Scan for the cell matching the given text and deliver its [x, y] coordinate at center. 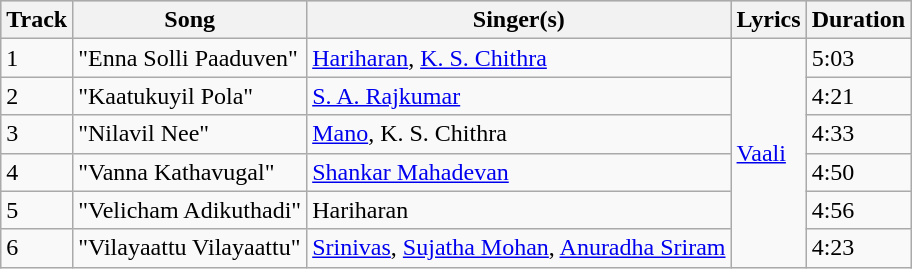
5:03 [858, 58]
"Kaatukuyil Pola" [190, 96]
Hariharan [519, 210]
4:33 [858, 134]
"Vanna Kathavugal" [190, 172]
Hariharan, K. S. Chithra [519, 58]
"Nilavil Nee" [190, 134]
Song [190, 20]
Vaali [768, 153]
Duration [858, 20]
"Velicham Adikuthadi" [190, 210]
"Enna Solli Paaduven" [190, 58]
6 [37, 248]
Srinivas, Sujatha Mohan, Anuradha Sriram [519, 248]
Track [37, 20]
4:21 [858, 96]
Lyrics [768, 20]
"Vilayaattu Vilayaattu" [190, 248]
4 [37, 172]
4:23 [858, 248]
4:56 [858, 210]
Mano, K. S. Chithra [519, 134]
S. A. Rajkumar [519, 96]
4:50 [858, 172]
3 [37, 134]
2 [37, 96]
1 [37, 58]
Singer(s) [519, 20]
Shankar Mahadevan [519, 172]
5 [37, 210]
